Provide the (x, y) coordinate of the cell's center where the given text is located.  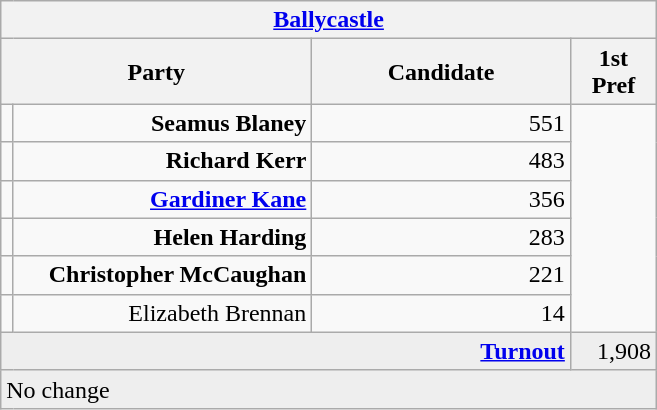
Elizabeth Brennan (162, 313)
Richard Kerr (162, 161)
551 (442, 123)
221 (442, 275)
Christopher McCaughan (162, 275)
Candidate (442, 72)
1st Pref (613, 72)
No change (329, 389)
Ballycastle (329, 20)
Party (156, 72)
1,908 (613, 351)
14 (442, 313)
Turnout (286, 351)
Seamus Blaney (162, 123)
356 (442, 199)
483 (442, 161)
Gardiner Kane (162, 199)
283 (442, 237)
Helen Harding (162, 237)
